Scan for the cell matching the given text and deliver its (x, y) coordinate at center. 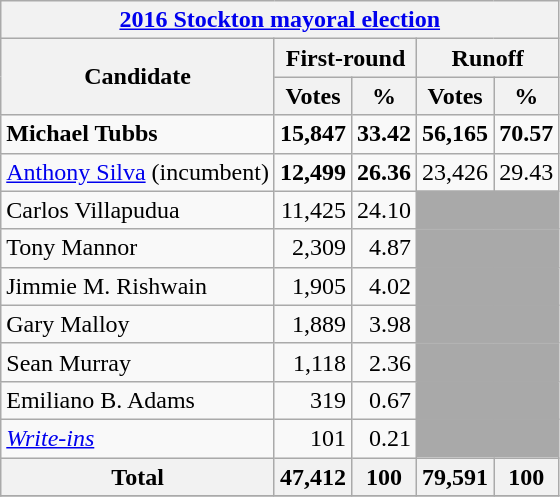
70.57 (526, 134)
4.87 (384, 248)
2016 Stockton mayoral election (280, 20)
23,426 (456, 172)
47,412 (312, 477)
3.98 (384, 324)
Jimmie M. Rishwain (138, 286)
Michael Tubbs (138, 134)
15,847 (312, 134)
2.36 (384, 362)
Anthony Silva (incumbent) (138, 172)
79,591 (456, 477)
Sean Murray (138, 362)
0.67 (384, 400)
Gary Malloy (138, 324)
4.02 (384, 286)
33.42 (384, 134)
11,425 (312, 210)
0.21 (384, 438)
12,499 (312, 172)
Tony Mannor (138, 248)
1,905 (312, 286)
First-round (345, 58)
2,309 (312, 248)
Candidate (138, 77)
1,118 (312, 362)
101 (312, 438)
319 (312, 400)
Emiliano B. Adams (138, 400)
Total (138, 477)
Write-ins (138, 438)
Runoff (488, 58)
1,889 (312, 324)
24.10 (384, 210)
Carlos Villapudua (138, 210)
26.36 (384, 172)
29.43 (526, 172)
56,165 (456, 134)
